Return the (X, Y) coordinate for the center point of the cell that contains the specified text.  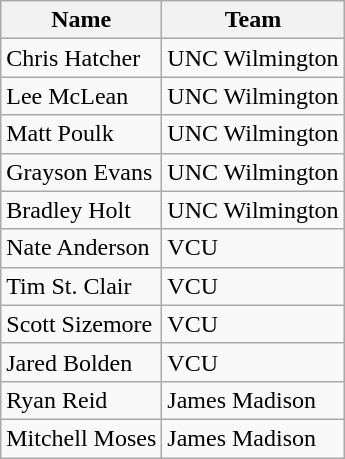
Grayson Evans (82, 172)
Team (253, 20)
Name (82, 20)
Scott Sizemore (82, 324)
Lee McLean (82, 96)
Tim St. Clair (82, 286)
Jared Bolden (82, 362)
Mitchell Moses (82, 438)
Chris Hatcher (82, 58)
Ryan Reid (82, 400)
Matt Poulk (82, 134)
Nate Anderson (82, 248)
Bradley Holt (82, 210)
